Provide the (X, Y) coordinate of the cell's center where the given text is located.  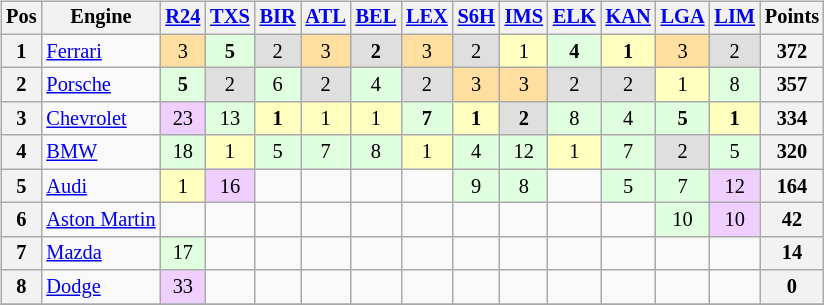
372 (792, 51)
9 (476, 186)
0 (792, 287)
Audi (100, 186)
Aston Martin (100, 220)
23 (182, 119)
BMW (100, 152)
Dodge (100, 287)
R24 (182, 18)
ATL (326, 18)
17 (182, 253)
42 (792, 220)
KAN (628, 18)
Chevrolet (100, 119)
TXS (230, 18)
Ferrari (100, 51)
Engine (100, 18)
Pos (21, 18)
320 (792, 152)
BEL (376, 18)
BIR (278, 18)
33 (182, 287)
Porsche (100, 85)
18 (182, 152)
164 (792, 186)
334 (792, 119)
357 (792, 85)
LIM (734, 18)
13 (230, 119)
LGA (683, 18)
Mazda (100, 253)
IMS (524, 18)
ELK (574, 18)
LEX (427, 18)
Points (792, 18)
14 (792, 253)
S6H (476, 18)
16 (230, 186)
